For the text-containing cell, return its midpoint in (x, y) coordinate format. 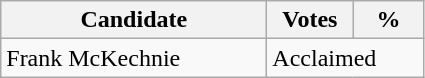
Acclaimed (346, 58)
Frank McKechnie (134, 58)
Candidate (134, 20)
% (388, 20)
Votes (310, 20)
